Output the [X, Y] coordinate of the center of the cell containing the given text.  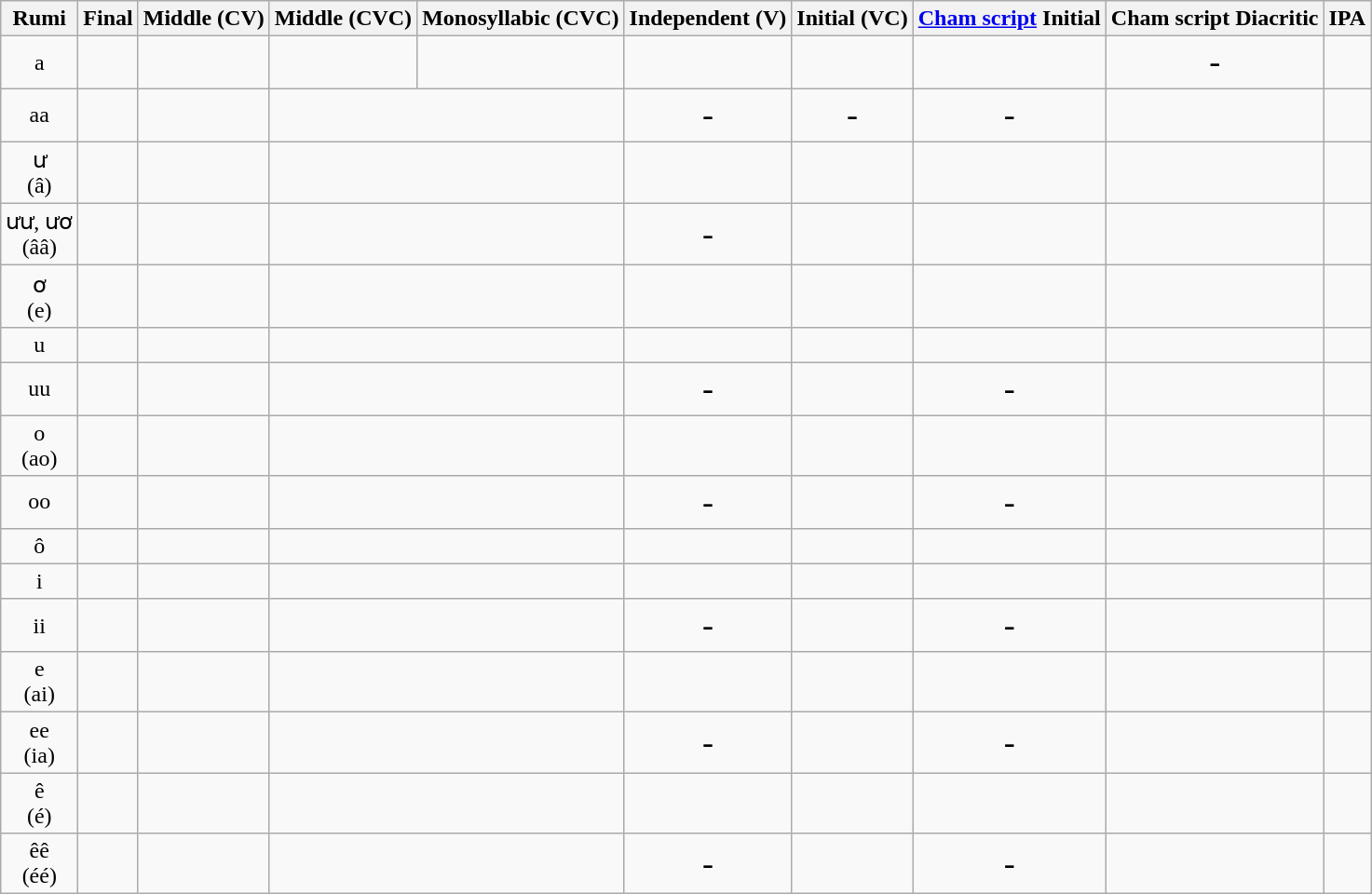
u [39, 345]
Rumi [39, 19]
aa [39, 115]
êê(éé) [39, 864]
i [39, 581]
uu [39, 388]
Cham script Initial [1010, 19]
a [39, 62]
ee(ia) [39, 743]
Monosyllabic (CVC) [521, 19]
Middle (CV) [203, 19]
oo [39, 502]
ư(â) [39, 173]
Final [108, 19]
IPA [1347, 19]
o(ao) [39, 445]
ô [39, 546]
ii [39, 625]
e(ai) [39, 682]
Independent (V) [708, 19]
ê(é) [39, 803]
Middle (CVC) [343, 19]
ưư, ươ(ââ) [39, 235]
Cham script Diacritic [1215, 19]
ơ(e) [39, 296]
Initial (VC) [852, 19]
